Pinpoint the cell where the given text exists, returning its [X, Y] midpoint coordinate. 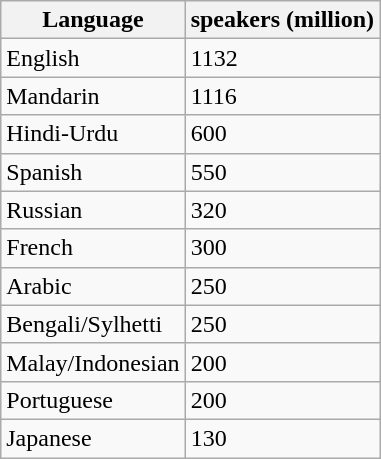
Mandarin [93, 96]
Language [93, 20]
Bengali/Sylhetti [93, 324]
Spanish [93, 172]
1116 [282, 96]
English [93, 58]
speakers (million) [282, 20]
Russian [93, 210]
Japanese [93, 438]
Arabic [93, 286]
Malay/Indonesian [93, 362]
Hindi-Urdu [93, 134]
1132 [282, 58]
Portuguese [93, 400]
600 [282, 134]
French [93, 248]
300 [282, 248]
550 [282, 172]
320 [282, 210]
130 [282, 438]
